Detect which cell encompasses the target text, then output its [X, Y] center coordinate. 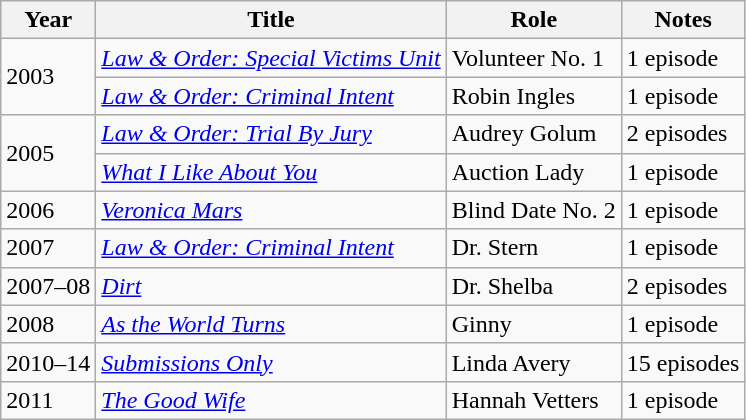
Linda Avery [534, 362]
Notes [683, 20]
2003 [48, 77]
2010–14 [48, 362]
2005 [48, 153]
2011 [48, 400]
15 episodes [683, 362]
Ginny [534, 324]
Volunteer No. 1 [534, 58]
Title [271, 20]
Year [48, 20]
Law & Order: Trial By Jury [271, 134]
Veronica Mars [271, 210]
Law & Order: Special Victims Unit [271, 58]
2008 [48, 324]
Role [534, 20]
Dr. Stern [534, 248]
Dirt [271, 286]
Submissions Only [271, 362]
Audrey Golum [534, 134]
2007 [48, 248]
What I Like About You [271, 172]
2007–08 [48, 286]
The Good Wife [271, 400]
Hannah Vetters [534, 400]
As the World Turns [271, 324]
2006 [48, 210]
Robin Ingles [534, 96]
Auction Lady [534, 172]
Dr. Shelba [534, 286]
Blind Date No. 2 [534, 210]
